Extract the (x, y) coordinate from the center of the cell holding the provided text.  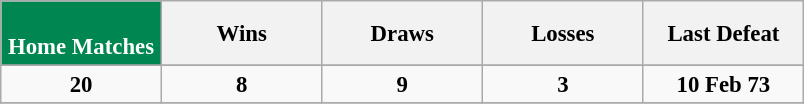
Last Defeat (724, 34)
Losses (564, 34)
3 (564, 85)
9 (402, 85)
Wins (242, 34)
8 (242, 85)
Draws (402, 34)
20 (82, 85)
10 Feb 73 (724, 85)
Home Matches (82, 34)
